Output the (X, Y) coordinate of the center of the cell containing the given text.  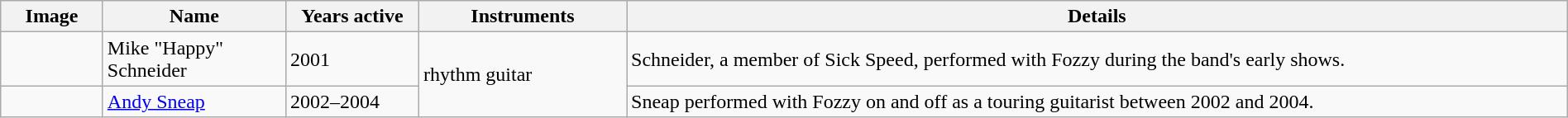
rhythm guitar (523, 74)
2002–2004 (352, 101)
Years active (352, 17)
Name (194, 17)
Instruments (523, 17)
2001 (352, 59)
Image (52, 17)
Details (1097, 17)
Schneider, a member of Sick Speed, performed with Fozzy during the band's early shows. (1097, 59)
Andy Sneap (194, 101)
Sneap performed with Fozzy on and off as a touring guitarist between 2002 and 2004. (1097, 101)
Mike "Happy" Schneider (194, 59)
